Provide the [X, Y] coordinate of the cell's center where the given text is located.  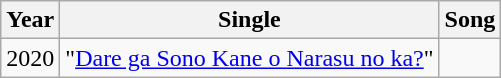
Single [250, 20]
2020 [30, 58]
"Dare ga Sono Kane o Narasu no ka?" [250, 58]
Song [470, 20]
Year [30, 20]
